Detect which cell encompasses the target text, then output its [x, y] center coordinate. 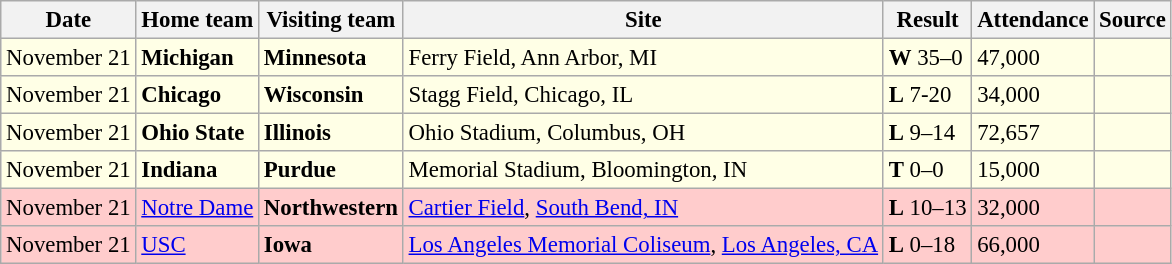
34,000 [1033, 95]
Home team [198, 20]
Illinois [332, 133]
T 0–0 [927, 170]
Stagg Field, Chicago, IL [643, 95]
Minnesota [332, 58]
Result [927, 20]
15,000 [1033, 170]
USC [198, 245]
Source [1132, 20]
Site [643, 20]
Notre Dame [198, 208]
Ohio Stadium, Columbus, OH [643, 133]
66,000 [1033, 245]
Chicago [198, 95]
Attendance [1033, 20]
47,000 [1033, 58]
Iowa [332, 245]
Date [68, 20]
L 7-20 [927, 95]
Indiana [198, 170]
Ohio State [198, 133]
W 35–0 [927, 58]
L 10–13 [927, 208]
L 0–18 [927, 245]
Purdue [332, 170]
Ferry Field, Ann Arbor, MI [643, 58]
Wisconsin [332, 95]
Visiting team [332, 20]
Northwestern [332, 208]
32,000 [1033, 208]
Michigan [198, 58]
Cartier Field, South Bend, IN [643, 208]
Memorial Stadium, Bloomington, IN [643, 170]
Los Angeles Memorial Coliseum, Los Angeles, CA [643, 245]
72,657 [1033, 133]
L 9–14 [927, 133]
